For the text-containing cell, return its midpoint in [x, y] coordinate format. 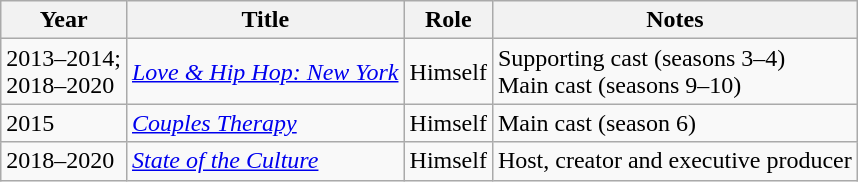
Title [265, 20]
Host, creator and executive producer [674, 161]
Supporting cast (seasons 3–4)Main cast (seasons 9–10) [674, 72]
Notes [674, 20]
2013–2014;2018–2020 [64, 72]
Role [448, 20]
Love & Hip Hop: New York [265, 72]
Couples Therapy [265, 123]
2018–2020 [64, 161]
2015 [64, 123]
Main cast (season 6) [674, 123]
Year [64, 20]
State of the Culture [265, 161]
